For the text-containing cell, return its midpoint in (x, y) coordinate format. 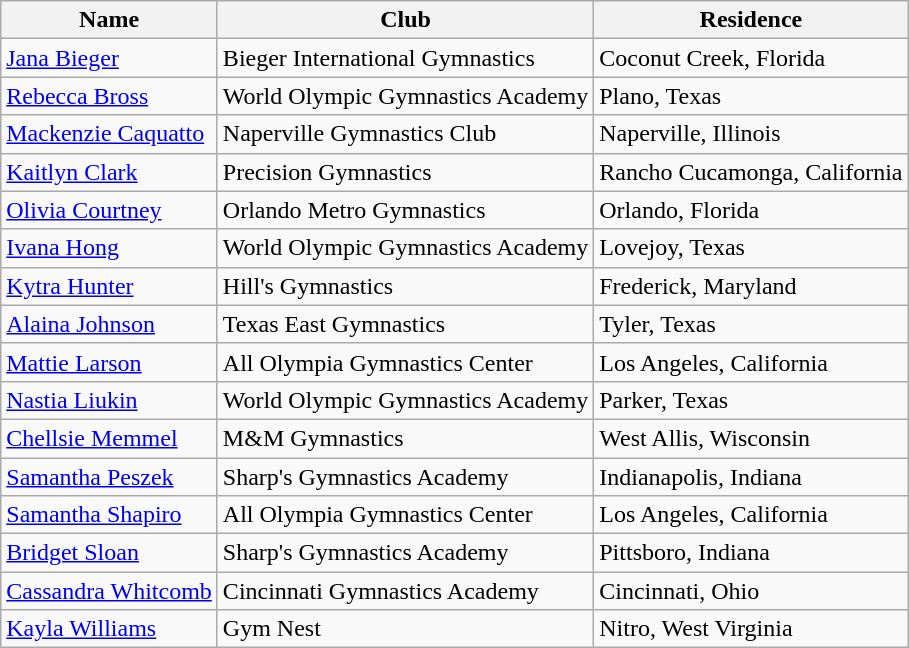
Naperville, Illinois (751, 134)
Samantha Shapiro (110, 515)
Indianapolis, Indiana (751, 477)
Nastia Liukin (110, 400)
Frederick, Maryland (751, 286)
Plano, Texas (751, 96)
Tyler, Texas (751, 324)
Name (110, 20)
Orlando, Florida (751, 210)
Olivia Courtney (110, 210)
Texas East Gymnastics (405, 324)
Kytra Hunter (110, 286)
Kayla Williams (110, 629)
West Allis, Wisconsin (751, 438)
Ivana Hong (110, 248)
M&M Gymnastics (405, 438)
Bridget Sloan (110, 553)
Jana Bieger (110, 58)
Coconut Creek, Florida (751, 58)
Gym Nest (405, 629)
Rancho Cucamonga, California (751, 172)
Kaitlyn Clark (110, 172)
Mackenzie Caquatto (110, 134)
Lovejoy, Texas (751, 248)
Alaina Johnson (110, 324)
Naperville Gymnastics Club (405, 134)
Cassandra Whitcomb (110, 591)
Orlando Metro Gymnastics (405, 210)
Hill's Gymnastics (405, 286)
Residence (751, 20)
Samantha Peszek (110, 477)
Mattie Larson (110, 362)
Chellsie Memmel (110, 438)
Rebecca Bross (110, 96)
Nitro, West Virginia (751, 629)
Precision Gymnastics (405, 172)
Cincinnati Gymnastics Academy (405, 591)
Parker, Texas (751, 400)
Bieger International Gymnastics (405, 58)
Cincinnati, Ohio (751, 591)
Pittsboro, Indiana (751, 553)
Club (405, 20)
